For the text-containing cell, return its midpoint in [X, Y] coordinate format. 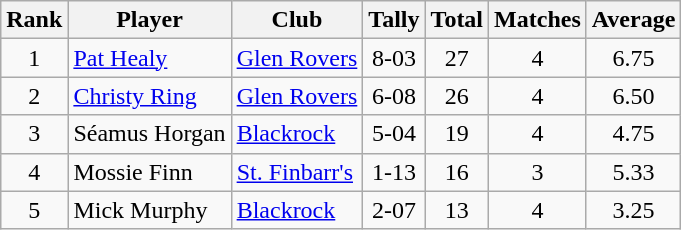
1 [34, 58]
Total [457, 20]
Tally [394, 20]
Séamus Horgan [150, 134]
Matches [538, 20]
4.75 [634, 134]
5 [34, 210]
8-03 [394, 58]
3.25 [634, 210]
Rank [34, 20]
2-07 [394, 210]
Mick Murphy [150, 210]
St. Finbarr's [297, 172]
5.33 [634, 172]
6.75 [634, 58]
Mossie Finn [150, 172]
2 [34, 96]
Player [150, 20]
26 [457, 96]
6-08 [394, 96]
Average [634, 20]
6.50 [634, 96]
Pat Healy [150, 58]
19 [457, 134]
Christy Ring [150, 96]
16 [457, 172]
13 [457, 210]
1-13 [394, 172]
27 [457, 58]
5-04 [394, 134]
Club [297, 20]
